From the cell containing the given text, extract its center point as [x, y] coordinate. 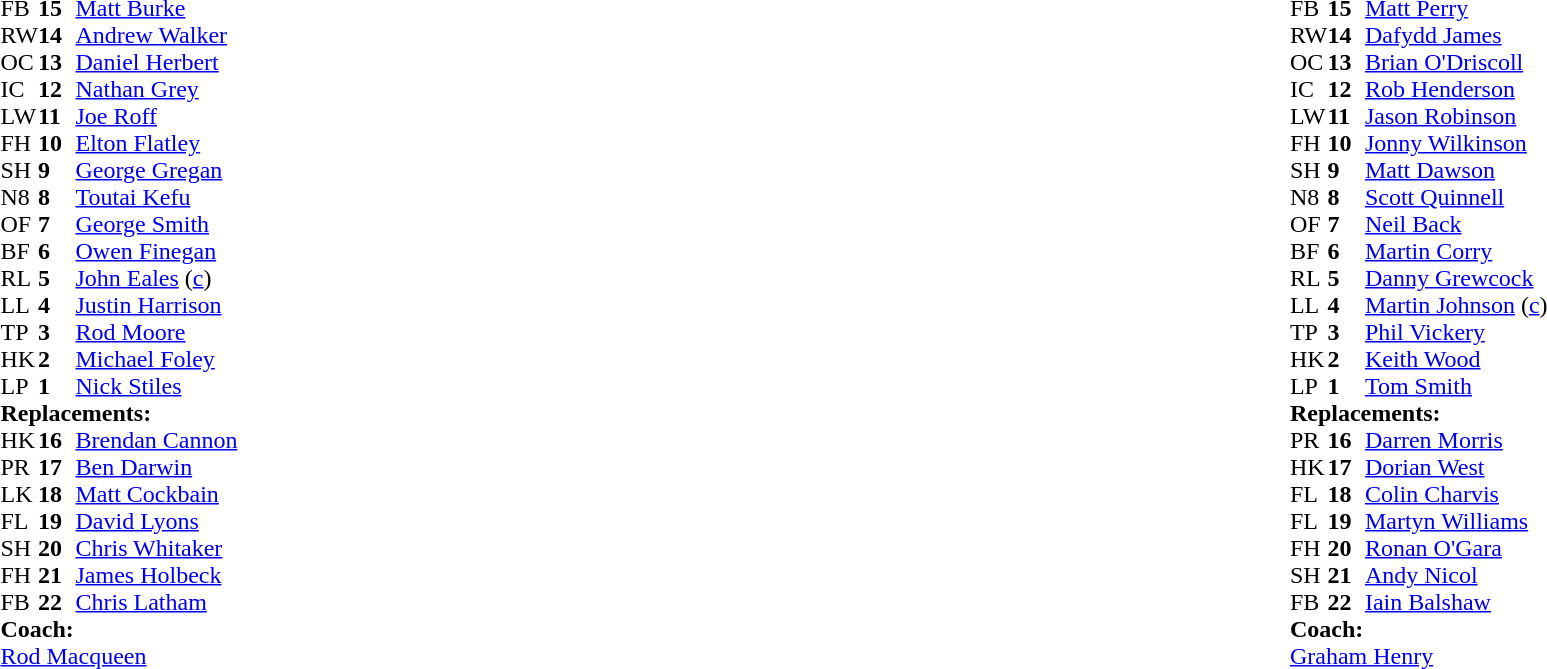
Justin Harrison [157, 306]
George Gregan [157, 170]
Chris Whitaker [157, 548]
Brendan Cannon [157, 440]
Ben Darwin [157, 468]
Michael Foley [157, 360]
James Holbeck [157, 576]
Joe Roff [157, 116]
Rod Macqueen [118, 656]
Matt Cockbain [157, 494]
Coach: [118, 630]
Toutai Kefu [157, 198]
Daniel Herbert [157, 62]
Nathan Grey [157, 90]
John Eales (c) [157, 278]
Owen Finegan [157, 252]
Rod Moore [157, 332]
David Lyons [157, 522]
George Smith [157, 224]
Nick Stiles [157, 386]
LK [19, 494]
Elton Flatley [157, 144]
Chris Latham [157, 602]
Andrew Walker [157, 36]
Replacements: [118, 414]
